Search for the cell housing the specified text and yield its (X, Y) center coordinate. 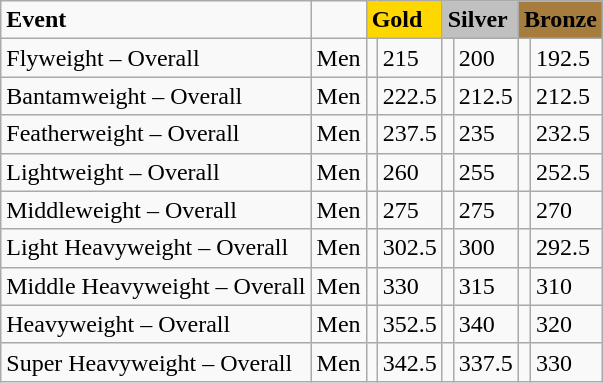
270 (567, 210)
252.5 (567, 172)
Bantamweight – Overall (156, 96)
300 (486, 248)
Lightweight – Overall (156, 172)
200 (486, 58)
232.5 (567, 134)
Silver (480, 20)
215 (410, 58)
337.5 (486, 362)
192.5 (567, 58)
Super Heavyweight – Overall (156, 362)
Light Heavyweight – Overall (156, 248)
292.5 (567, 248)
Featherweight – Overall (156, 134)
Bronze (560, 20)
352.5 (410, 324)
Middle Heavyweight – Overall (156, 286)
Gold (404, 20)
222.5 (410, 96)
340 (486, 324)
Heavyweight – Overall (156, 324)
342.5 (410, 362)
315 (486, 286)
235 (486, 134)
Flyweight – Overall (156, 58)
310 (567, 286)
Middleweight – Overall (156, 210)
Event (156, 20)
255 (486, 172)
237.5 (410, 134)
302.5 (410, 248)
320 (567, 324)
260 (410, 172)
